Return (x, y) of the center of cell containing provided text 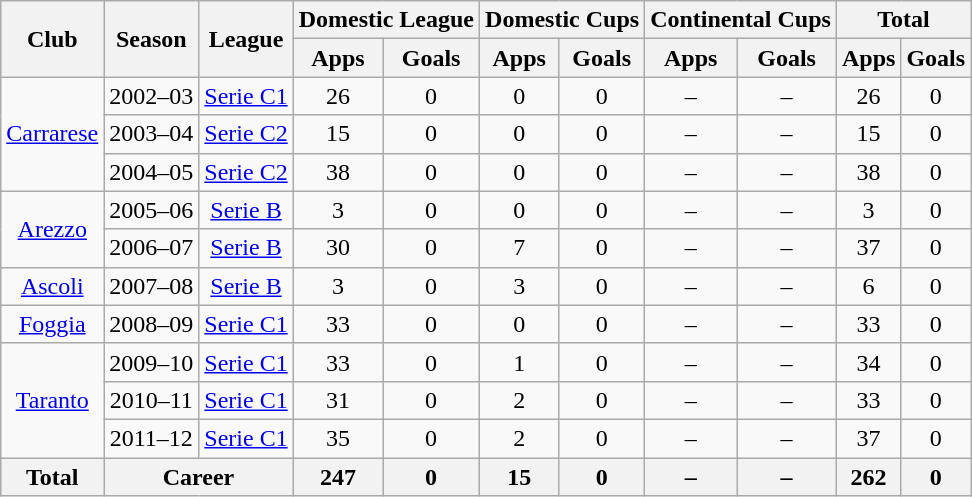
30 (338, 248)
2004–05 (152, 172)
2006–07 (152, 248)
35 (338, 438)
Taranto (52, 400)
2008–09 (152, 324)
Domestic League (386, 20)
League (246, 39)
Season (152, 39)
Arezzo (52, 229)
1 (520, 362)
2005–06 (152, 210)
Carrarese (52, 134)
262 (868, 477)
Continental Cups (741, 20)
2007–08 (152, 286)
7 (520, 248)
2002–03 (152, 96)
Club (52, 39)
Ascoli (52, 286)
Career (198, 477)
2009–10 (152, 362)
Domestic Cups (562, 20)
2003–04 (152, 134)
Foggia (52, 324)
6 (868, 286)
2010–11 (152, 400)
2011–12 (152, 438)
34 (868, 362)
31 (338, 400)
247 (338, 477)
